Find where the given text appears and provide that cell's center as [X, Y] coordinate. 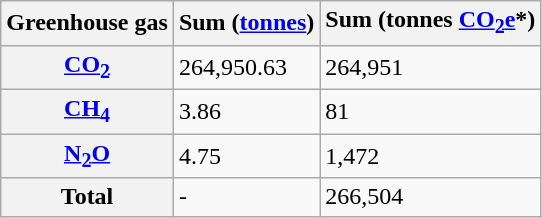
4.75 [246, 156]
- [246, 197]
N2O [88, 156]
264,951 [430, 67]
Greenhouse gas [88, 23]
266,504 [430, 197]
Sum (tonnes CO2e*) [430, 23]
264,950.63 [246, 67]
1,472 [430, 156]
CH4 [88, 111]
81 [430, 111]
Total [88, 197]
Sum (tonnes) [246, 23]
CO2 [88, 67]
3.86 [246, 111]
